Identify which cell holds the provided text, then report its (X, Y) central coordinate. 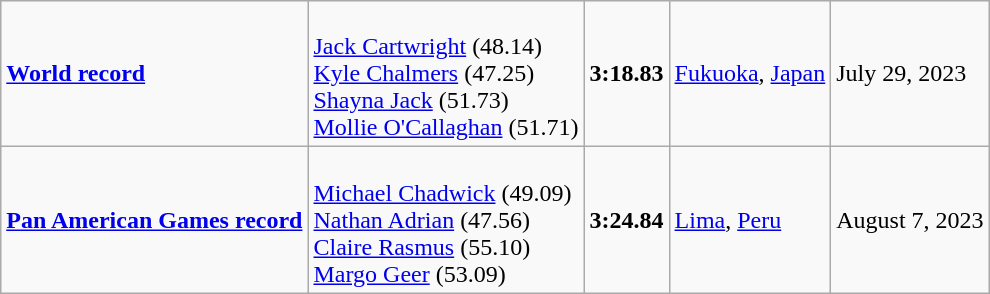
Fukuoka, Japan (750, 74)
Lima, Peru (750, 220)
3:18.83 (626, 74)
July 29, 2023 (910, 74)
August 7, 2023 (910, 220)
Michael Chadwick (49.09)Nathan Adrian (47.56)Claire Rasmus (55.10)Margo Geer (53.09) (446, 220)
3:24.84 (626, 220)
World record (154, 74)
Pan American Games record (154, 220)
Jack Cartwright (48.14)Kyle Chalmers (47.25)Shayna Jack (51.73)Mollie O'Callaghan (51.71) (446, 74)
